Locate the cell with the specified text and output its [x, y] center coordinate. 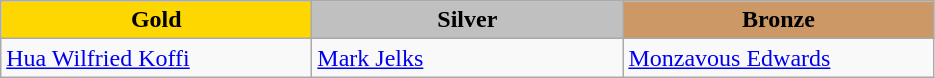
Silver [468, 20]
Hua Wilfried Koffi [156, 58]
Bronze [778, 20]
Monzavous Edwards [778, 58]
Mark Jelks [468, 58]
Gold [156, 20]
